Extract the (x, y) coordinate from the center of the cell holding the provided text.  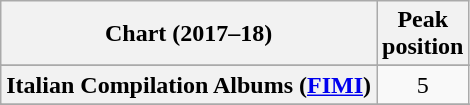
Chart (2017–18) (189, 34)
Peakposition (423, 34)
Italian Compilation Albums (FIMI) (189, 85)
5 (423, 85)
